Return the [X, Y] coordinate for the center point of the cell that contains the specified text.  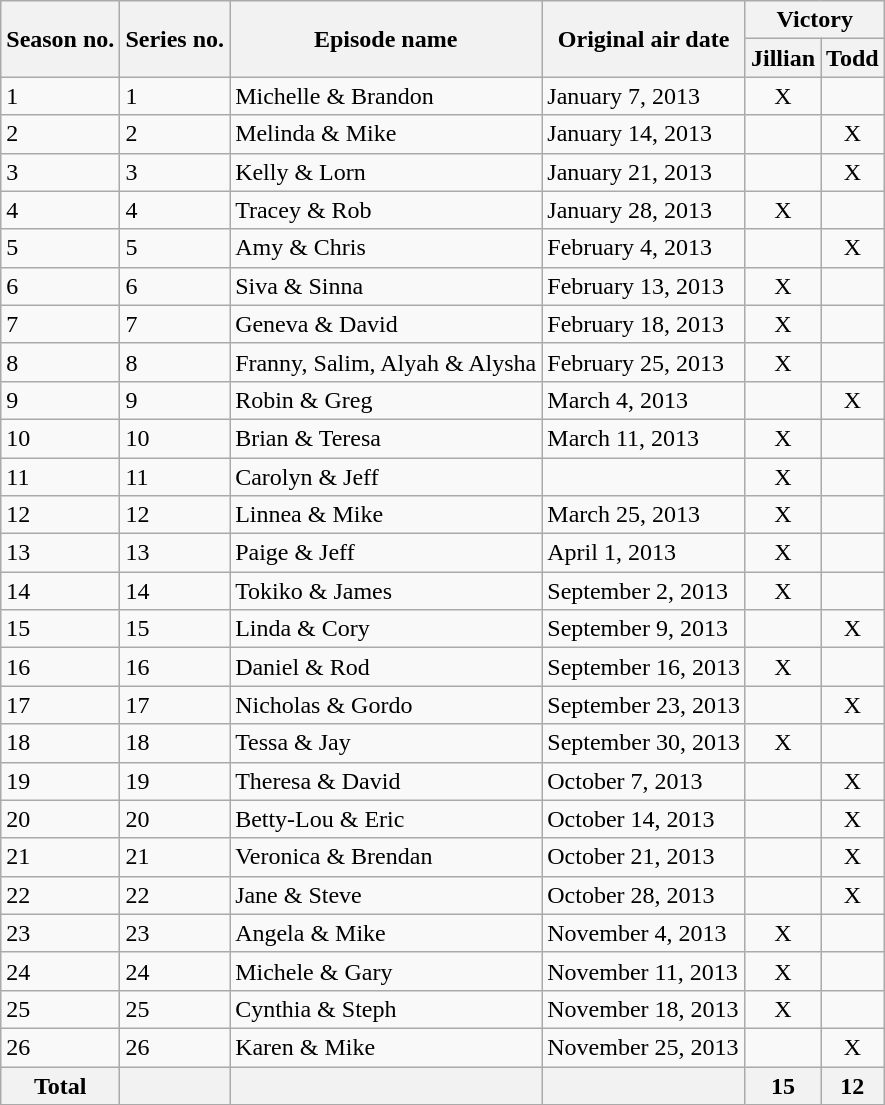
January 7, 2013 [644, 96]
Linda & Cory [386, 629]
Tracey & Rob [386, 210]
Melinda & Mike [386, 134]
Angela & Mike [386, 933]
Linnea & Mike [386, 515]
Series no. [175, 39]
Tokiko & James [386, 591]
Amy & Chris [386, 248]
September 16, 2013 [644, 667]
Original air date [644, 39]
Tessa & Jay [386, 743]
Total [60, 1085]
September 30, 2013 [644, 743]
Karen & Mike [386, 1047]
Episode name [386, 39]
March 25, 2013 [644, 515]
October 21, 2013 [644, 857]
February 4, 2013 [644, 248]
March 4, 2013 [644, 400]
Cynthia & Steph [386, 1009]
Betty-Lou & Eric [386, 819]
November 11, 2013 [644, 971]
Michele & Gary [386, 971]
September 23, 2013 [644, 705]
Victory [814, 20]
Jillian [782, 58]
Robin & Greg [386, 400]
Veronica & Brendan [386, 857]
Kelly & Lorn [386, 172]
February 13, 2013 [644, 286]
Season no. [60, 39]
Brian & Teresa [386, 438]
October 28, 2013 [644, 895]
November 25, 2013 [644, 1047]
November 4, 2013 [644, 933]
Carolyn & Jeff [386, 477]
Siva & Sinna [386, 286]
January 14, 2013 [644, 134]
January 28, 2013 [644, 210]
Nicholas & Gordo [386, 705]
October 14, 2013 [644, 819]
September 9, 2013 [644, 629]
Michelle & Brandon [386, 96]
October 7, 2013 [644, 781]
April 1, 2013 [644, 553]
Daniel & Rod [386, 667]
March 11, 2013 [644, 438]
Theresa & David [386, 781]
Franny, Salim, Alyah & Alysha [386, 362]
September 2, 2013 [644, 591]
Jane & Steve [386, 895]
January 21, 2013 [644, 172]
Paige & Jeff [386, 553]
February 18, 2013 [644, 324]
Geneva & David [386, 324]
February 25, 2013 [644, 362]
November 18, 2013 [644, 1009]
Todd [853, 58]
